Capture the cell that displays the provided text and extract its (x, y) central coordinate. 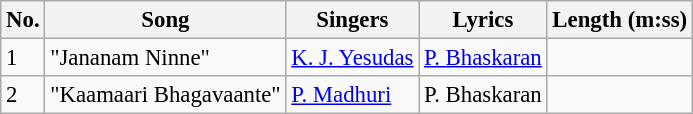
Length (m:ss) (620, 20)
1 (23, 58)
Singers (352, 20)
2 (23, 95)
Song (166, 20)
P. Madhuri (352, 95)
K. J. Yesudas (352, 58)
No. (23, 20)
Lyrics (483, 20)
"Jananam Ninne" (166, 58)
"Kaamaari Bhagavaante" (166, 95)
